Provide the (x, y) coordinate of the cell's center where the given text is located.  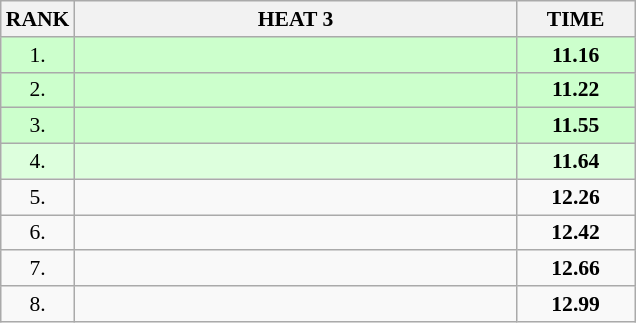
7. (38, 269)
RANK (38, 19)
12.99 (576, 304)
3. (38, 126)
2. (38, 90)
5. (38, 197)
11.55 (576, 126)
6. (38, 233)
TIME (576, 19)
12.26 (576, 197)
11.64 (576, 162)
8. (38, 304)
11.22 (576, 90)
1. (38, 55)
HEAT 3 (295, 19)
12.42 (576, 233)
12.66 (576, 269)
11.16 (576, 55)
4. (38, 162)
